Output the [x, y] coordinate of the center of the cell containing the given text.  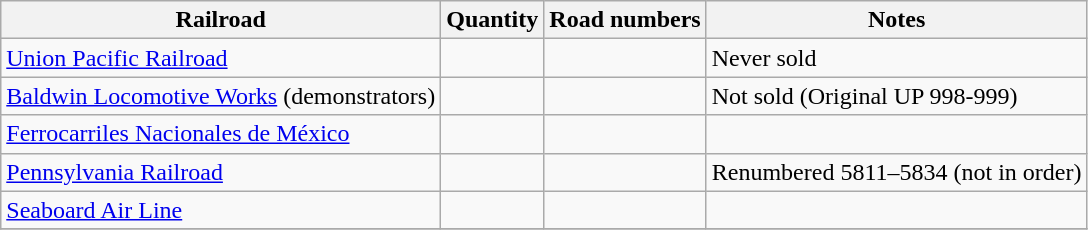
Notes [896, 20]
Renumbered 5811–5834 (not in order) [896, 172]
Union Pacific Railroad [221, 58]
Baldwin Locomotive Works (demonstrators) [221, 96]
Road numbers [625, 20]
Ferrocarriles Nacionales de México [221, 134]
Pennsylvania Railroad [221, 172]
Railroad [221, 20]
Quantity [492, 20]
Never sold [896, 58]
Not sold (Original UP 998-999) [896, 96]
Seaboard Air Line [221, 210]
